Scan for the cell matching the given text and deliver its (x, y) coordinate at center. 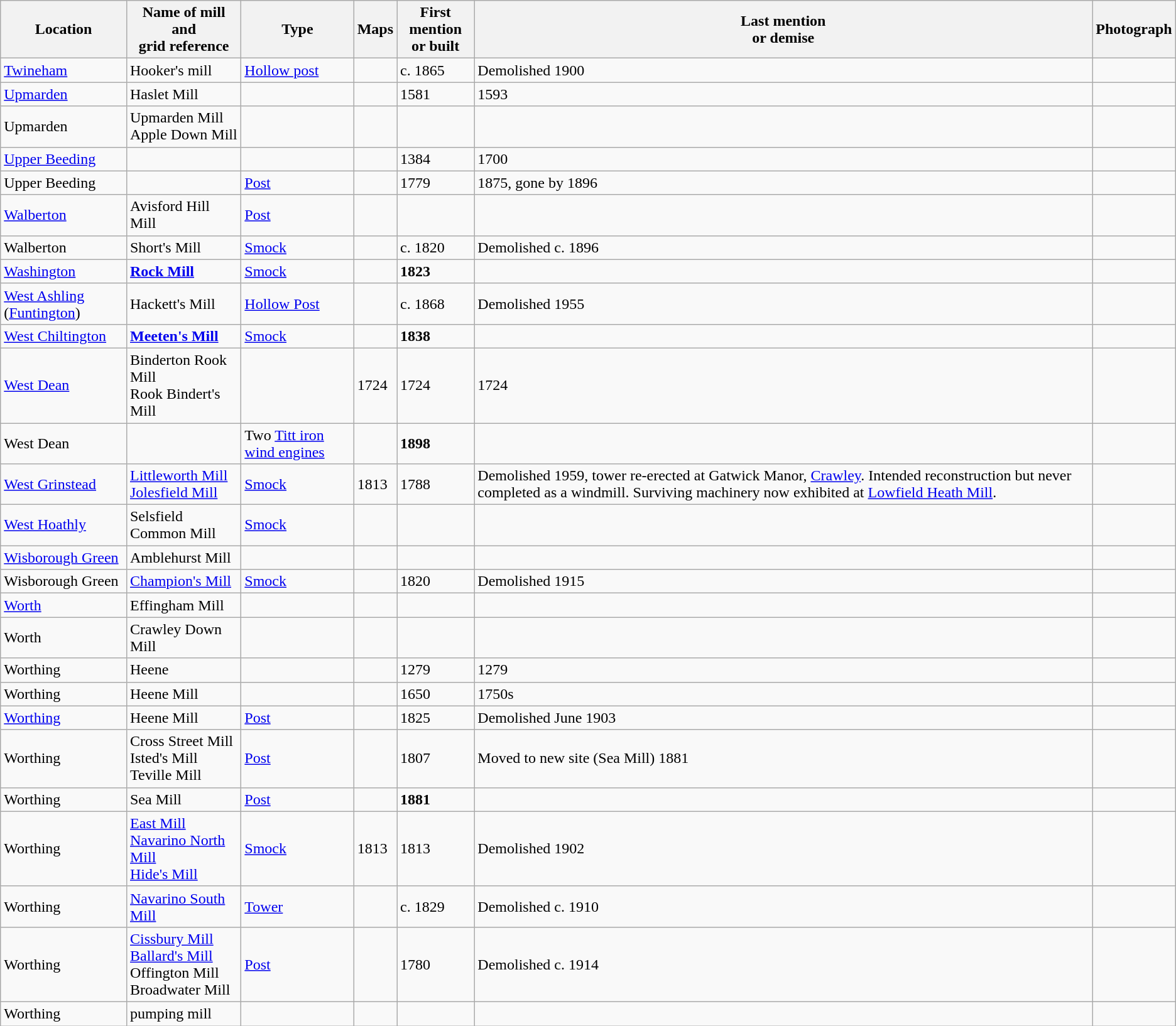
West Ashling (Funtington) (64, 304)
1881 (436, 799)
Heene (183, 670)
Hackett's Mill (183, 304)
1823 (436, 271)
Demolished c. 1896 (783, 247)
Photograph (1134, 30)
Demolished c. 1914 (783, 964)
1838 (436, 336)
Two Titt iron wind engines (298, 443)
c. 1829 (436, 907)
Name of mill andgrid reference (183, 30)
1750s (783, 694)
Cissbury MillBallard's MillOffington MillBroadwater Mill (183, 964)
1650 (436, 694)
1780 (436, 964)
1788 (436, 485)
1898 (436, 443)
Short's Mill (183, 247)
1807 (436, 759)
Demolished 1902 (783, 849)
1581 (436, 94)
c. 1865 (436, 70)
Meeten's Mill (183, 336)
Haslet Mill (183, 94)
Crawley Down Mill (183, 638)
Rock Mill (183, 271)
Moved to new site (Sea Mill) 1881 (783, 759)
Demolished 1900 (783, 70)
West Grinstead (64, 485)
Washington (64, 271)
First mentionor built (436, 30)
1700 (783, 159)
Avisford Hill Mill (183, 215)
Twineham (64, 70)
Sea Mill (183, 799)
1384 (436, 159)
Type (298, 30)
Upmarden MillApple Down Mill (183, 127)
1779 (436, 183)
Effingham Mill (183, 605)
Hollow Post (298, 304)
Amblehurst Mill (183, 558)
1820 (436, 581)
Last mention or demise (783, 30)
Hollow post (298, 70)
Binderton Rook MillRook Bindert's Mill (183, 386)
Selsfield Common Mill (183, 525)
Navarino South Mill (183, 907)
1825 (436, 718)
Demolished c. 1910 (783, 907)
c. 1820 (436, 247)
West Chiltington (64, 336)
Demolished 1915 (783, 581)
Littleworth MillJolesfield Mill (183, 485)
Location (64, 30)
Demolished June 1903 (783, 718)
1593 (783, 94)
West Hoathly (64, 525)
Cross Street MillIsted's MillTeville Mill (183, 759)
Tower (298, 907)
c. 1868 (436, 304)
Hooker's mill (183, 70)
Demolished 1955 (783, 304)
1875, gone by 1896 (783, 183)
Maps (375, 30)
Champion's Mill (183, 581)
pumping mill (183, 1013)
East MillNavarino North MillHide's Mill (183, 849)
